From the cell containing the given text, extract its center point as (x, y) coordinate. 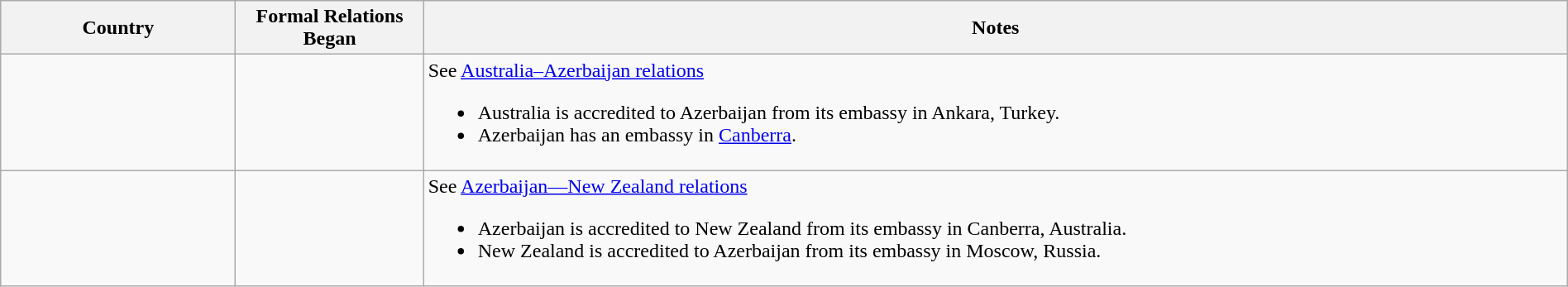
Country (118, 28)
See Australia–Azerbaijan relationsAustralia is accredited to Azerbaijan from its embassy in Ankara, Turkey.Azerbaijan has an embassy in Canberra. (996, 112)
Notes (996, 28)
Formal Relations Began (329, 28)
